Return the [X, Y] coordinate for the center point of the cell that contains the specified text.  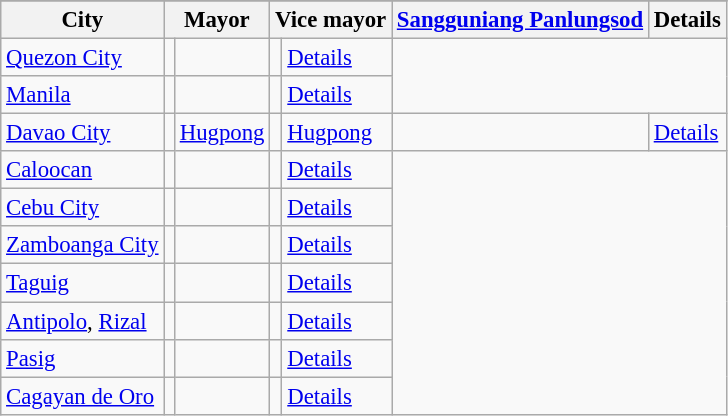
Cagayan de Oro [82, 396]
Taguig [82, 283]
City [82, 20]
Davao City [82, 133]
Mayor [217, 20]
Quezon City [82, 58]
Vice mayor [331, 20]
Antipolo, Rizal [82, 321]
Cebu City [82, 208]
Pasig [82, 358]
Zamboanga City [82, 245]
Manila [82, 95]
Caloocan [82, 170]
Sangguniang Panlungsod [520, 20]
